For the text-containing cell, return its midpoint in (x, y) coordinate format. 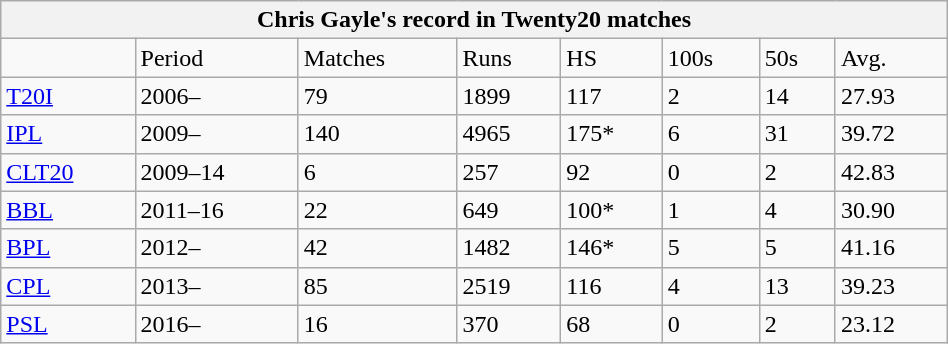
41.16 (891, 248)
2011–16 (216, 210)
14 (797, 96)
100* (612, 210)
116 (612, 286)
30.90 (891, 210)
HS (612, 58)
1899 (509, 96)
Runs (509, 58)
BPL (68, 248)
4965 (509, 134)
27.93 (891, 96)
2006– (216, 96)
100s (710, 58)
2519 (509, 286)
CPL (68, 286)
CLT20 (68, 172)
2013– (216, 286)
Chris Gayle's record in Twenty20 matches (474, 20)
257 (509, 172)
79 (378, 96)
2016– (216, 324)
140 (378, 134)
175* (612, 134)
1482 (509, 248)
42 (378, 248)
146* (612, 248)
117 (612, 96)
370 (509, 324)
1 (710, 210)
92 (612, 172)
22 (378, 210)
T20I (68, 96)
39.72 (891, 134)
PSL (68, 324)
13 (797, 286)
42.83 (891, 172)
39.23 (891, 286)
BBL (68, 210)
85 (378, 286)
Period (216, 58)
68 (612, 324)
Avg. (891, 58)
31 (797, 134)
Matches (378, 58)
2009–14 (216, 172)
649 (509, 210)
IPL (68, 134)
23.12 (891, 324)
2009– (216, 134)
2012– (216, 248)
16 (378, 324)
50s (797, 58)
